Detect which cell encompasses the target text, then output its (X, Y) center coordinate. 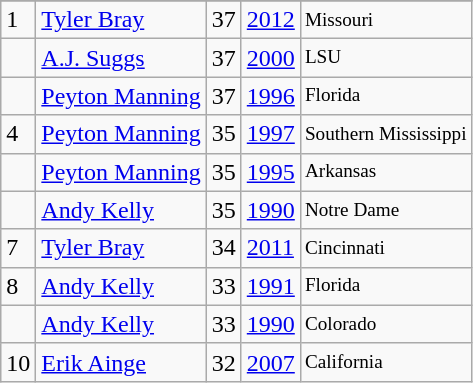
4 (18, 134)
California (386, 362)
2011 (270, 248)
2007 (270, 362)
32 (224, 362)
Missouri (386, 20)
Erik Ainge (121, 362)
Notre Dame (386, 210)
8 (18, 286)
1995 (270, 172)
Arkansas (386, 172)
7 (18, 248)
Colorado (386, 324)
A.J. Suggs (121, 58)
Cincinnati (386, 248)
1997 (270, 134)
1996 (270, 96)
Southern Mississippi (386, 134)
34 (224, 248)
LSU (386, 58)
1991 (270, 286)
10 (18, 362)
2000 (270, 58)
1 (18, 20)
2012 (270, 20)
